Extract the (x, y) coordinate from the center of the cell holding the provided text.  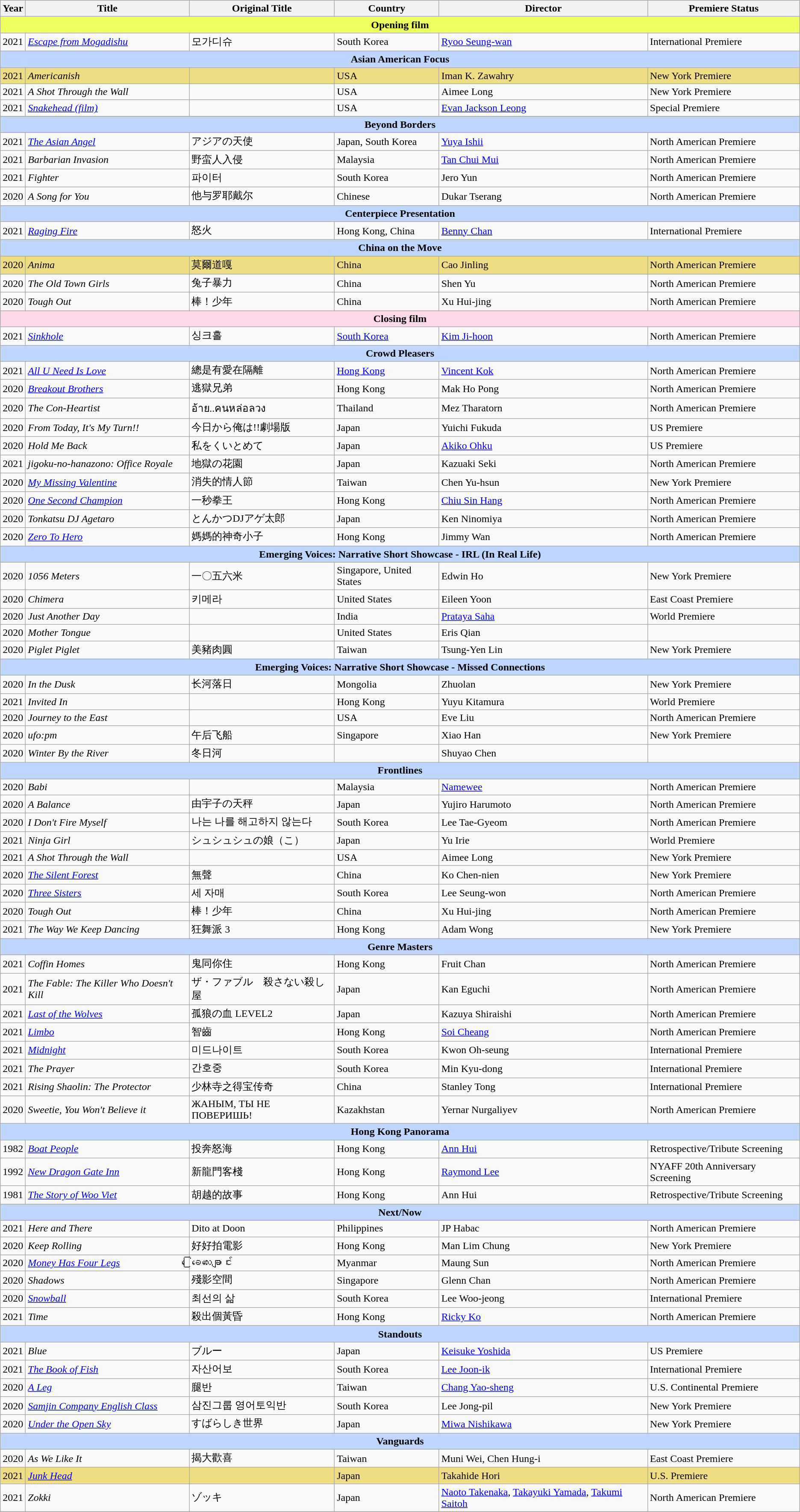
Iman K. Zawahry (543, 76)
Ken Ninomiya (543, 519)
Jimmy Wan (543, 537)
ゾッキ (262, 1497)
Vanguards (400, 1441)
Beyond Borders (400, 124)
Under the Open Sky (108, 1424)
Escape from Mogadishu (108, 42)
Prataya Saha (543, 616)
Muni Wei, Chen Hung-i (543, 1458)
Ninja Girl (108, 841)
Min Kyu-dong (543, 1068)
jigoku-no-hanazono: Office Royale (108, 464)
Yuyu Kitamura (543, 702)
싱크홀 (262, 336)
Japan, South Korea (387, 142)
Raymond Lee (543, 1172)
Year (13, 9)
Dito at Doon (262, 1228)
New Dragon Gate Inn (108, 1172)
키메라 (262, 599)
Mak Ho Pong (543, 389)
孤狼の血 LEVEL2 (262, 1014)
好好拍電影 (262, 1246)
A Balance (108, 804)
Zero To Hero (108, 537)
อ้าย..คนหล่อลวง (262, 408)
野蛮人入侵 (262, 160)
Limbo (108, 1032)
Ko Chen-nien (543, 875)
Kim Ji-hoon (543, 336)
Kan Eguchi (543, 989)
Yujiro Harumoto (543, 804)
Breakout Brothers (108, 389)
Three Sisters (108, 893)
The Prayer (108, 1068)
Kazuya Shiraishi (543, 1014)
Lee Jong-pil (543, 1406)
Yu Irie (543, 841)
揭大歡喜 (262, 1458)
とんかつDJアゲ太郎 (262, 519)
모가디슈 (262, 42)
總是有愛在隔離 (262, 370)
The Silent Forest (108, 875)
美豬肉圓 (262, 650)
ခြေလေးချောင်း (262, 1263)
长河落日 (262, 684)
Thailand (387, 408)
Mother Tongue (108, 632)
Yuya Ishii (543, 142)
地獄の花園 (262, 464)
Genre Masters (400, 947)
Anima (108, 265)
胡越的故事 (262, 1195)
Akiko Ohku (543, 446)
Standouts (400, 1334)
Yuichi Fukuda (543, 428)
Here and There (108, 1228)
Kazakhstan (387, 1110)
シュシュシュの娘（こ） (262, 841)
Lee Seung-won (543, 893)
The Book of Fish (108, 1369)
All U Need Is Love (108, 370)
Crowd Pleasers (400, 353)
Maung Sun (543, 1263)
A Song for You (108, 196)
Closing film (400, 319)
Fighter (108, 178)
莫爾道嘎 (262, 265)
Lee Woo-jeong (543, 1298)
Zhuolan (543, 684)
1981 (13, 1195)
ЖАНЫМ, ТЫ НЕ ПОВЕРИШЬ! (262, 1110)
India (387, 616)
Takahide Hori (543, 1476)
I Don't Fire Myself (108, 823)
Myanmar (387, 1263)
Junk Head (108, 1476)
午后飞船 (262, 735)
The Story of Woo Viet (108, 1195)
NYAFF 20th Anniversary Screening (724, 1172)
腿반 (262, 1388)
Eris Qian (543, 632)
최선의 삶 (262, 1298)
간호중 (262, 1068)
One Second Champion (108, 500)
The Fable: The Killer Who Doesn't Kill (108, 989)
Opening film (400, 25)
Country (387, 9)
Babi (108, 787)
Chiu Sin Hang (543, 500)
Invited In (108, 702)
Sinkhole (108, 336)
Glenn Chan (543, 1280)
Ricky Ko (543, 1317)
アジアの天使 (262, 142)
Barbarian Invasion (108, 160)
자산어보 (262, 1369)
逃獄兄弟 (262, 389)
In the Dusk (108, 684)
The Old Town Girls (108, 283)
Soi Cheang (543, 1032)
Title (108, 9)
Cao Jinling (543, 265)
나는 나를 해고하지 않는다 (262, 823)
Director (543, 9)
My Missing Valentine (108, 482)
Original Title (262, 9)
Naoto Takenaka, Takayuki Yamada, Takumi Saitoh (543, 1497)
一秒拳王 (262, 500)
無聲 (262, 875)
Edwin Ho (543, 576)
U.S. Continental Premiere (724, 1388)
미드나이트 (262, 1050)
Emerging Voices: Narrative Short Showcase - IRL (In Real Life) (400, 554)
Adam Wong (543, 930)
The Asian Angel (108, 142)
一〇五六米 (262, 576)
Money Has Four Legs (108, 1263)
Mongolia (387, 684)
Chimera (108, 599)
Tan Chui Mui (543, 160)
ブルー (262, 1351)
Shuyao Chen (543, 753)
Next/Now (400, 1212)
Lee Joon-ik (543, 1369)
Vincent Kok (543, 370)
Emerging Voices: Narrative Short Showcase - Missed Connections (400, 667)
Premiere Status (724, 9)
Rising Shaolin: The Protector (108, 1087)
The Con-Heartist (108, 408)
他与罗耶戴尔 (262, 196)
From Today, It's My Turn!! (108, 428)
Kazuaki Seki (543, 464)
新龍門客棧 (262, 1172)
Hong Kong Panorama (400, 1132)
Hold Me Back (108, 446)
Chen Yu-hsun (543, 482)
U.S. Premiere (724, 1476)
Asian American Focus (400, 59)
媽媽的神奇小子 (262, 537)
Midnight (108, 1050)
Centerpiece Presentation (400, 213)
Special Premiere (724, 108)
Snakehead (film) (108, 108)
Winter By the River (108, 753)
Tonkatsu DJ Agetaro (108, 519)
China on the Move (400, 248)
Benny Chan (543, 231)
Xiao Han (543, 735)
Last of the Wolves (108, 1014)
殘影空間 (262, 1280)
Jero Yun (543, 178)
JP Habac (543, 1228)
Shadows (108, 1280)
Shen Yu (543, 283)
今日から俺は!!劇場版 (262, 428)
Just Another Day (108, 616)
1056 Meters (108, 576)
消失的情人節 (262, 482)
Eve Liu (543, 718)
怒火 (262, 231)
狂舞派 3 (262, 930)
A Leg (108, 1388)
Snowball (108, 1298)
Eileen Yoon (543, 599)
The Way We Keep Dancing (108, 930)
Journey to the East (108, 718)
すばらしき世界 (262, 1424)
Evan Jackson Leong (543, 108)
兔子暴力 (262, 283)
Lee Tae-Gyeom (543, 823)
ザ・ファブル 殺さない殺し屋 (262, 989)
Namewee (543, 787)
由宇子の天秤 (262, 804)
Kwon Oh-seung (543, 1050)
Sweetie, You Won't Believe it (108, 1110)
Philippines (387, 1228)
少林寺之得宝传奇 (262, 1087)
Tsung-Yen Lin (543, 650)
Zokki (108, 1497)
智齒 (262, 1032)
As We Like It (108, 1458)
Keisuke Yoshida (543, 1351)
Man Lim Chung (543, 1246)
Dukar Tserang (543, 196)
殺出個黃昏 (262, 1317)
Piglet Piglet (108, 650)
Miwa Nishikawa (543, 1424)
Hong Kong, China (387, 231)
Raging Fire (108, 231)
Mez Tharatorn (543, 408)
投奔怒海 (262, 1149)
Blue (108, 1351)
Singapore, United States (387, 576)
Chang Yao-sheng (543, 1388)
세 자매 (262, 893)
Boat People (108, 1149)
Samjin Company English Class (108, 1406)
Ryoo Seung-wan (543, 42)
Chinese (387, 196)
鬼同你住 (262, 964)
私をくいとめて (262, 446)
Coffin Homes (108, 964)
Americanish (108, 76)
Time (108, 1317)
Fruit Chan (543, 964)
ufo:pm (108, 735)
삼진그룹 영어토익반 (262, 1406)
Stanley Tong (543, 1087)
Keep Rolling (108, 1246)
파이터 (262, 178)
Yernar Nurgaliyev (543, 1110)
1982 (13, 1149)
冬日河 (262, 753)
1992 (13, 1172)
Frontlines (400, 771)
